Detect which cell encompasses the target text, then output its (X, Y) center coordinate. 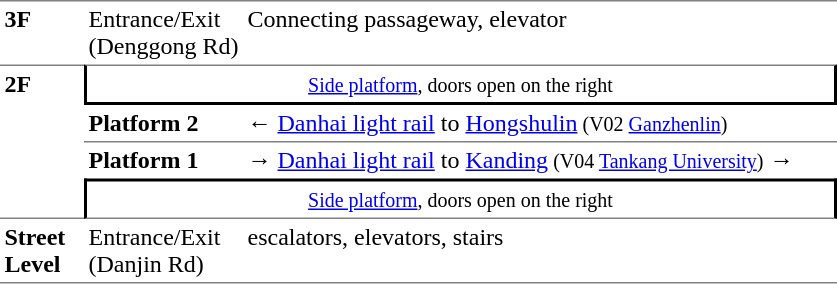
Connecting passageway, elevator (540, 32)
Platform 2 (164, 124)
→ Danhai light rail to Kanding (V04 Tankang University) → (540, 160)
escalators, elevators, stairs (540, 251)
← Danhai light rail to Hongshulin (V02 Ganzhenlin) (540, 124)
2F (42, 141)
Entrance/Exit(Danjin Rd) (164, 251)
Entrance/Exit(Denggong Rd) (164, 32)
Street Level (42, 251)
Platform 1 (164, 160)
3F (42, 32)
